Determine the (X, Y) coordinate at the center of the cell enclosing the given text.  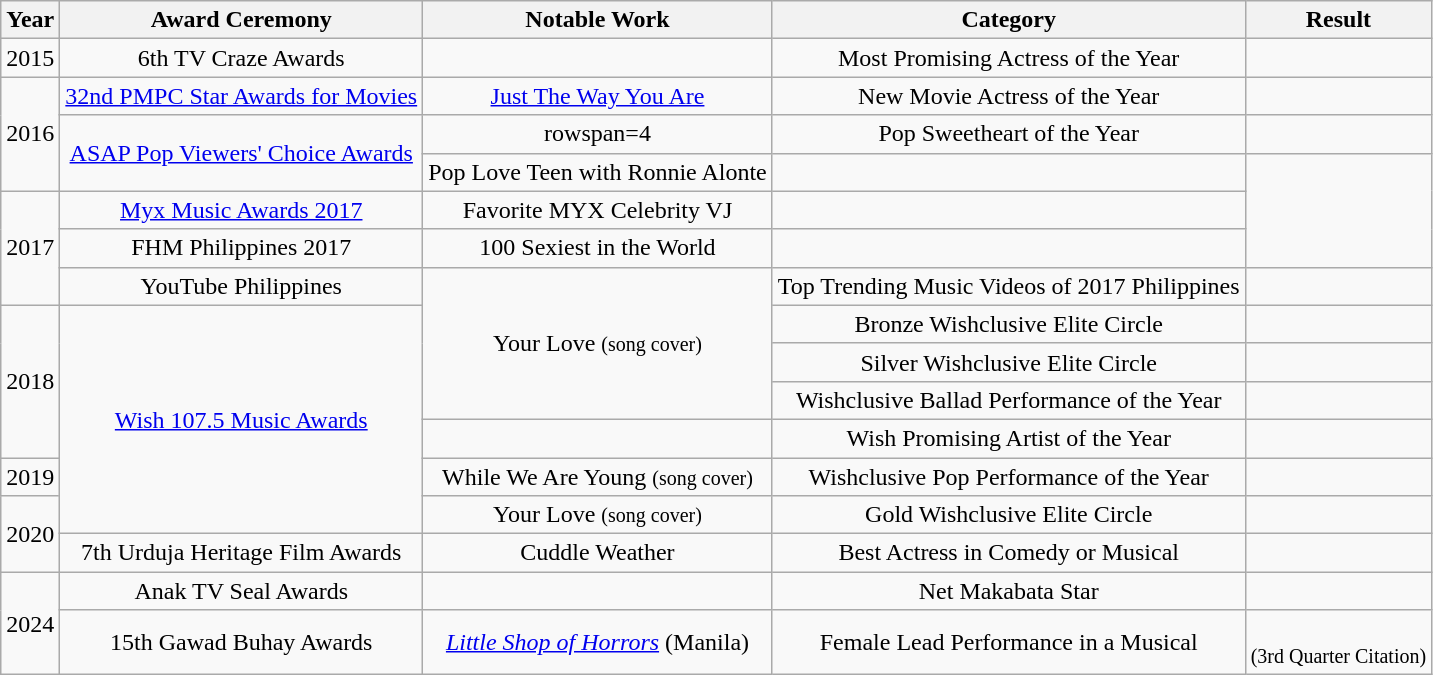
Wish 107.5 Music Awards (242, 419)
While We Are Young (song cover) (598, 477)
6th TV Craze Awards (242, 58)
Category (1008, 20)
Bronze Wishclusive Elite Circle (1008, 324)
rowspan=4 (598, 134)
Myx Music Awards 2017 (242, 210)
Pop Sweetheart of the Year (1008, 134)
Gold Wishclusive Elite Circle (1008, 515)
Top Trending Music Videos of 2017 Philippines (1008, 286)
Anak TV Seal Awards (242, 591)
ASAP Pop Viewers' Choice Awards (242, 153)
Award Ceremony (242, 20)
Wishclusive Pop Performance of the Year (1008, 477)
2019 (30, 477)
Most Promising Actress of the Year (1008, 58)
Wish Promising Artist of the Year (1008, 438)
Favorite MYX Celebrity VJ (598, 210)
YouTube Philippines (242, 286)
Best Actress in Comedy or Musical (1008, 553)
2018 (30, 381)
2017 (30, 248)
Female Lead Performance in a Musical (1008, 642)
Net Makabata Star (1008, 591)
32nd PMPC Star Awards for Movies (242, 96)
Result (1338, 20)
7th Urduja Heritage Film Awards (242, 553)
Pop Love Teen with Ronnie Alonte (598, 172)
2020 (30, 534)
Just The Way You Are (598, 96)
Year (30, 20)
Silver Wishclusive Elite Circle (1008, 362)
Cuddle Weather (598, 553)
2016 (30, 134)
Notable Work (598, 20)
FHM Philippines 2017 (242, 248)
2015 (30, 58)
(3rd Quarter Citation) (1338, 642)
New Movie Actress of the Year (1008, 96)
100 Sexiest in the World (598, 248)
2024 (30, 624)
15th Gawad Buhay Awards (242, 642)
Little Shop of Horrors (Manila) (598, 642)
Wishclusive Ballad Performance of the Year (1008, 400)
